Detect which cell encompasses the target text, then output its [X, Y] center coordinate. 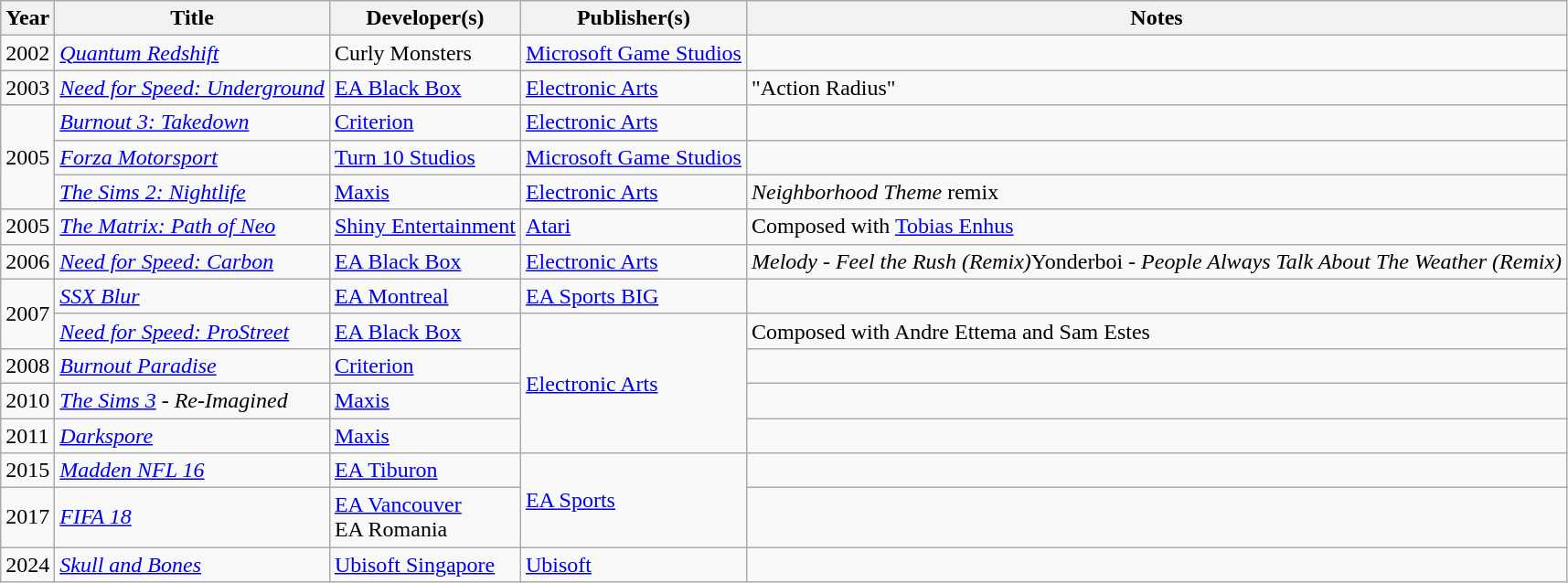
Burnout 3: Takedown [192, 122]
Atari [633, 227]
Quantum Redshift [192, 53]
Composed with Andre Ettema and Sam Estes [1156, 331]
Skull and Bones [192, 565]
EA Montreal [424, 296]
The Sims 3 - Re-Imagined [192, 400]
Shiny Entertainment [424, 227]
FIFA 18 [192, 517]
2017 [27, 517]
Darkspore [192, 436]
2024 [27, 565]
Ubisoft [633, 565]
Need for Speed: ProStreet [192, 331]
Composed with Tobias Enhus [1156, 227]
EA VancouverEA Romania [424, 517]
2008 [27, 366]
Ubisoft Singapore [424, 565]
Forza Motorsport [192, 157]
EA Sports BIG [633, 296]
The Matrix: Path of Neo [192, 227]
EA Tiburon [424, 471]
Melody - Feel the Rush (Remix)Yonderboi - People Always Talk About The Weather (Remix) [1156, 261]
Publisher(s) [633, 18]
2006 [27, 261]
Title [192, 18]
Madden NFL 16 [192, 471]
2010 [27, 400]
2011 [27, 436]
Year [27, 18]
2003 [27, 88]
Notes [1156, 18]
2015 [27, 471]
Curly Monsters [424, 53]
Burnout Paradise [192, 366]
2002 [27, 53]
Developer(s) [424, 18]
Need for Speed: Underground [192, 88]
The Sims 2: Nightlife [192, 192]
"Action Radius" [1156, 88]
2007 [27, 313]
Need for Speed: Carbon [192, 261]
SSX Blur [192, 296]
Turn 10 Studios [424, 157]
EA Sports [633, 501]
Neighborhood Theme remix [1156, 192]
